Detect which cell encompasses the target text, then output its (X, Y) center coordinate. 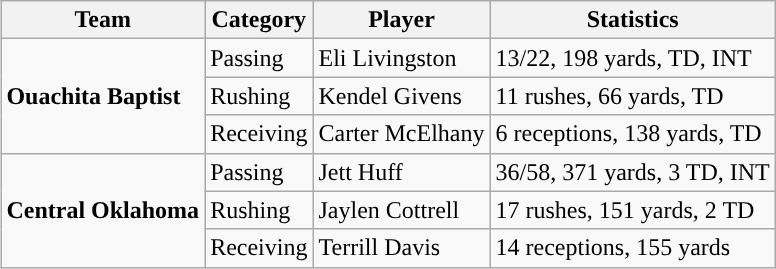
Ouachita Baptist (103, 96)
11 rushes, 66 yards, TD (632, 96)
14 receptions, 155 yards (632, 248)
Carter McElhany (402, 134)
Team (103, 20)
17 rushes, 151 yards, 2 TD (632, 210)
13/22, 198 yards, TD, INT (632, 58)
36/58, 371 yards, 3 TD, INT (632, 172)
Jaylen Cottrell (402, 210)
Terrill Davis (402, 248)
Statistics (632, 20)
Central Oklahoma (103, 210)
Player (402, 20)
Category (259, 20)
6 receptions, 138 yards, TD (632, 134)
Eli Livingston (402, 58)
Kendel Givens (402, 96)
Jett Huff (402, 172)
